For the text-containing cell, return its midpoint in [X, Y] coordinate format. 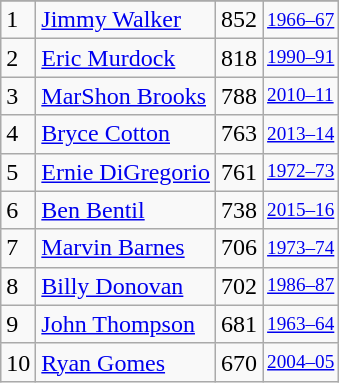
7 [18, 248]
1972–73 [301, 172]
4 [18, 134]
1973–74 [301, 248]
1966–67 [301, 20]
1 [18, 20]
5 [18, 172]
702 [238, 286]
2010–11 [301, 96]
2 [18, 58]
Bryce Cotton [126, 134]
Ryan Gomes [126, 362]
681 [238, 324]
763 [238, 134]
670 [238, 362]
738 [238, 210]
MarShon Brooks [126, 96]
6 [18, 210]
8 [18, 286]
1986–87 [301, 286]
Ben Bentil [126, 210]
1963–64 [301, 324]
10 [18, 362]
1990–91 [301, 58]
9 [18, 324]
852 [238, 20]
Ernie DiGregorio [126, 172]
818 [238, 58]
Billy Donovan [126, 286]
706 [238, 248]
761 [238, 172]
Jimmy Walker [126, 20]
788 [238, 96]
2004–05 [301, 362]
Eric Murdock [126, 58]
2015–16 [301, 210]
Marvin Barnes [126, 248]
2013–14 [301, 134]
John Thompson [126, 324]
3 [18, 96]
